Identify which cell holds the provided text, then report its (X, Y) central coordinate. 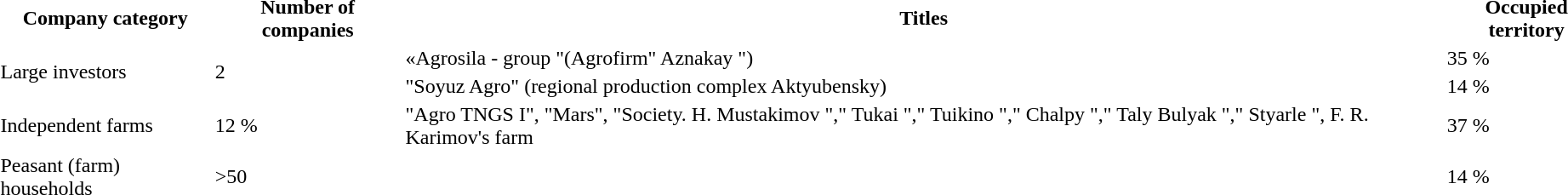
"Soyuz Agro" (regional production complex Aktyubensky) (924, 86)
2 (308, 72)
"Agro TNGS I", "Mars", "Society. H. Mustakimov "," Tukai "," Tuikino "," Chalpy "," Taly Bulyak "," Styarle ", F. R. Karimov's farm (924, 126)
12 % (308, 126)
«Agrosila - group "(Agrofirm" Aznakay ") (924, 58)
